Pinpoint the cell where the given text exists, returning its [X, Y] midpoint coordinate. 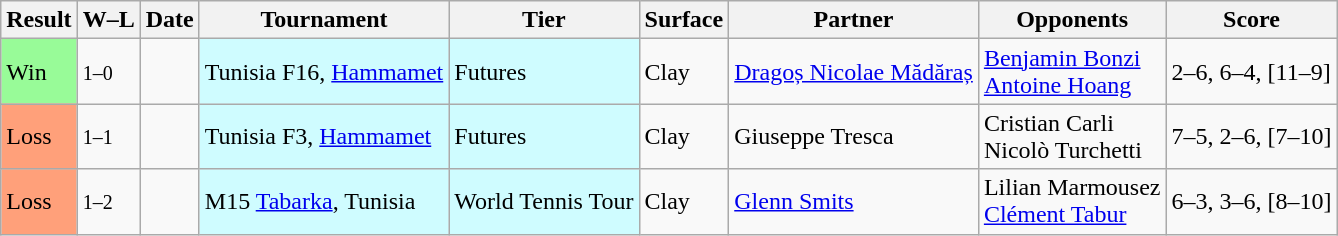
Win [39, 72]
Tournament [324, 20]
1–0 [108, 72]
World Tennis Tour [544, 202]
Partner [854, 20]
Tunisia F3, Hammamet [324, 136]
Giuseppe Tresca [854, 136]
Result [39, 20]
Dragoș Nicolae Mădăraș [854, 72]
Glenn Smits [854, 202]
Score [1252, 20]
1–1 [108, 136]
7–5, 2–6, [7–10] [1252, 136]
Opponents [1072, 20]
Cristian Carli Nicolò Turchetti [1072, 136]
Tier [544, 20]
W–L [108, 20]
Date [170, 20]
Benjamin Bonzi Antoine Hoang [1072, 72]
Lilian Marmousez Clément Tabur [1072, 202]
M15 Tabarka, Tunisia [324, 202]
Surface [684, 20]
Tunisia F16, Hammamet [324, 72]
6–3, 3–6, [8–10] [1252, 202]
2–6, 6–4, [11–9] [1252, 72]
1–2 [108, 202]
